Search for the cell housing the specified text and yield its [x, y] center coordinate. 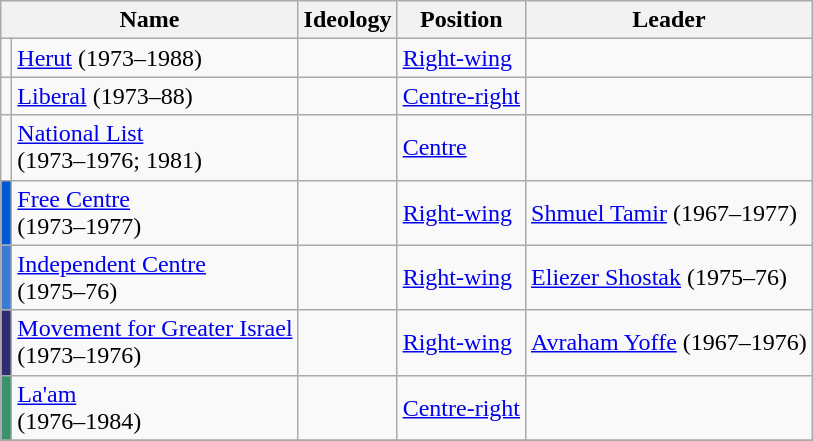
Movement for Greater Israel(1973–1976) [155, 342]
Herut (1973–1988) [155, 58]
Ideology [348, 20]
Free Centre(1973–1977) [155, 212]
National List(1973–1976; 1981) [155, 148]
Independent Centre(1975–76) [155, 278]
La'am(1976–1984) [155, 408]
Liberal (1973–88) [155, 96]
Eliezer Shostak (1975–76) [670, 278]
Position [461, 20]
Name [150, 20]
Avraham Yoffe (1967–1976) [670, 342]
Shmuel Tamir (1967–1977) [670, 212]
Centre [461, 148]
Leader [670, 20]
